Find where the given text appears and provide that cell's center as [X, Y] coordinate. 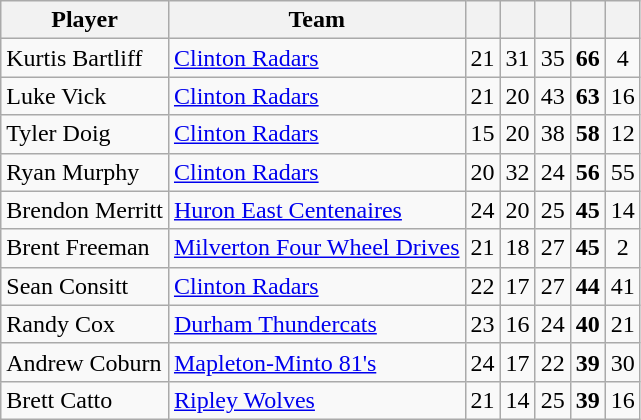
38 [552, 134]
Luke Vick [85, 96]
66 [588, 58]
Team [316, 20]
Player [85, 20]
Kurtis Bartliff [85, 58]
Milverton Four Wheel Drives [316, 248]
32 [518, 172]
2 [622, 248]
Andrew Coburn [85, 362]
31 [518, 58]
41 [622, 286]
44 [588, 286]
63 [588, 96]
Sean Consitt [85, 286]
58 [588, 134]
40 [588, 324]
Huron East Centenaires [316, 210]
12 [622, 134]
56 [588, 172]
55 [622, 172]
43 [552, 96]
15 [482, 134]
23 [482, 324]
Ryan Murphy [85, 172]
4 [622, 58]
18 [518, 248]
Ripley Wolves [316, 400]
30 [622, 362]
35 [552, 58]
Brendon Merritt [85, 210]
Randy Cox [85, 324]
Brent Freeman [85, 248]
Mapleton-Minto 81's [316, 362]
Durham Thundercats [316, 324]
Brett Catto [85, 400]
Tyler Doig [85, 134]
